Capture the cell that displays the provided text and extract its [X, Y] central coordinate. 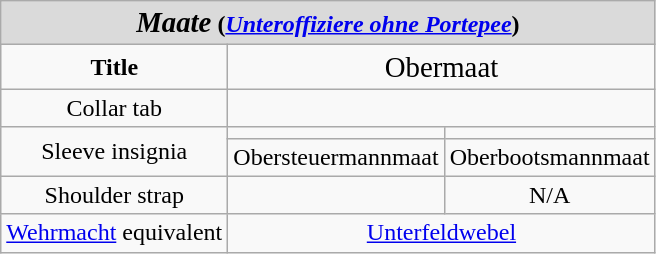
Collar tab [114, 108]
Obersteuermannmaat [336, 157]
N/A [550, 195]
Unterfeldwebel [442, 233]
Title [114, 67]
Shoulder strap [114, 195]
Oberbootsmannmaat [550, 157]
Obermaat [442, 67]
Wehrmacht equivalent [114, 233]
Sleeve insignia [114, 152]
Maate (Unteroffiziere ohne Portepee) [328, 23]
